Return (x, y) of the center of cell containing provided text 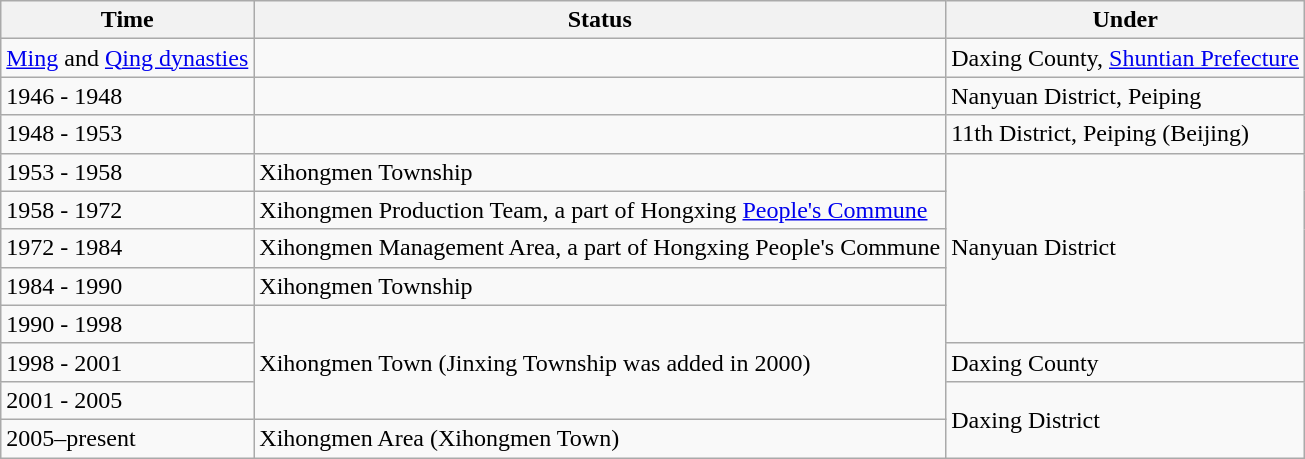
1990 - 1998 (128, 324)
1984 - 1990 (128, 286)
11th District, Peiping (Beijing) (1126, 134)
Xihongmen Production Team, a part of Hongxing People's Commune (600, 210)
Xihongmen Management Area, a part of Hongxing People's Commune (600, 248)
Ming and Qing dynasties (128, 58)
Daxing District (1126, 419)
1948 - 1953 (128, 134)
2005–present (128, 438)
Time (128, 20)
1953 - 1958 (128, 172)
Status (600, 20)
Nanyuan District, Peiping (1126, 96)
Xihongmen Area (Xihongmen Town) (600, 438)
Nanyuan District (1126, 248)
Daxing County (1126, 362)
1998 - 2001 (128, 362)
Xihongmen Town (Jinxing Township was added in 2000) (600, 362)
Under (1126, 20)
1946 - 1948 (128, 96)
1972 - 1984 (128, 248)
1958 - 1972 (128, 210)
2001 - 2005 (128, 400)
Daxing County, Shuntian Prefecture (1126, 58)
